Find where the given text appears and provide that cell's center as (x, y) coordinate. 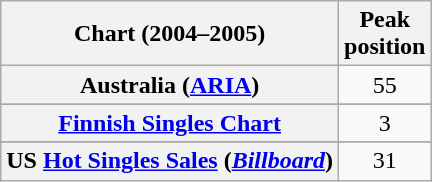
55 (385, 85)
US Hot Singles Sales (Billboard) (170, 161)
31 (385, 161)
Finnish Singles Chart (170, 123)
3 (385, 123)
Australia (ARIA) (170, 85)
Peakposition (385, 34)
Chart (2004–2005) (170, 34)
